Capture the cell that displays the provided text and extract its [X, Y] central coordinate. 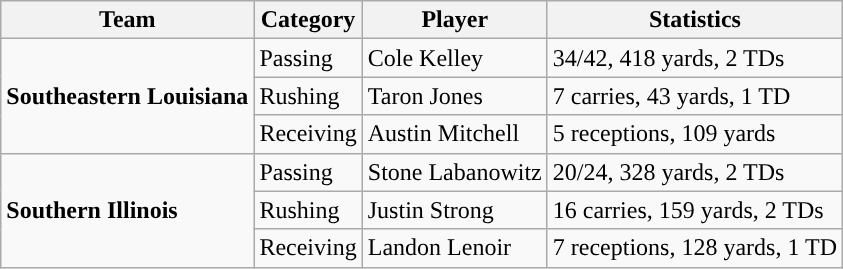
34/42, 418 yards, 2 TDs [694, 58]
Justin Strong [454, 210]
Southeastern Louisiana [128, 96]
Player [454, 20]
Austin Mitchell [454, 134]
Statistics [694, 20]
Team [128, 20]
Taron Jones [454, 96]
20/24, 328 yards, 2 TDs [694, 172]
Category [308, 20]
Cole Kelley [454, 58]
16 carries, 159 yards, 2 TDs [694, 210]
7 carries, 43 yards, 1 TD [694, 96]
7 receptions, 128 yards, 1 TD [694, 248]
Stone Labanowitz [454, 172]
Landon Lenoir [454, 248]
5 receptions, 109 yards [694, 134]
Southern Illinois [128, 210]
